Determine the (X, Y) coordinate at the center of the cell enclosing the given text.  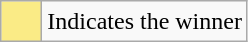
Indicates the winner (145, 22)
